Extract the (X, Y) coordinate from the center of the cell holding the provided text.  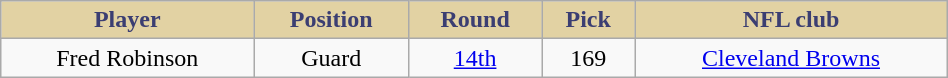
Guard (332, 58)
Position (332, 20)
Cleveland Browns (791, 58)
NFL club (791, 20)
Round (476, 20)
Fred Robinson (128, 58)
14th (476, 58)
Player (128, 20)
Pick (588, 20)
169 (588, 58)
